Return (x, y) of the center of cell containing provided text 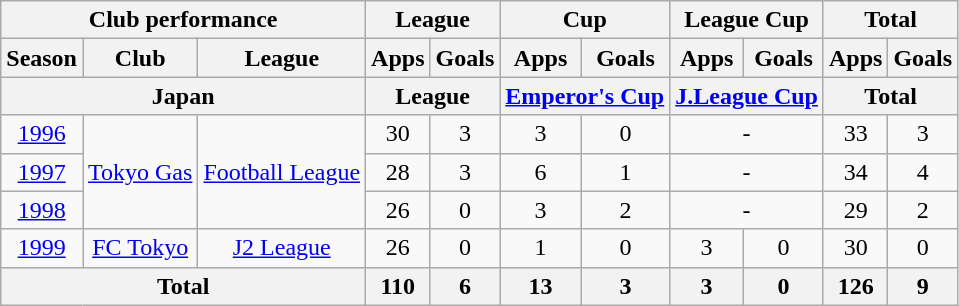
Club performance (184, 20)
1997 (42, 172)
J2 League (282, 248)
Tokyo Gas (140, 172)
FC Tokyo (140, 248)
Football League (282, 172)
34 (855, 172)
1998 (42, 210)
33 (855, 134)
Season (42, 58)
9 (923, 286)
League Cup (747, 20)
13 (541, 286)
126 (855, 286)
J.League Cup (747, 96)
4 (923, 172)
110 (398, 286)
1999 (42, 248)
28 (398, 172)
1996 (42, 134)
Cup (585, 20)
Club (140, 58)
Japan (184, 96)
Emperor's Cup (585, 96)
29 (855, 210)
